Scan for the cell matching the given text and deliver its [X, Y] coordinate at center. 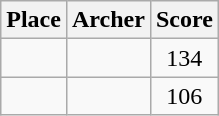
Place [34, 20]
134 [184, 58]
Score [184, 20]
106 [184, 96]
Archer [108, 20]
